Pinpoint the cell where the given text exists, returning its (x, y) midpoint coordinate. 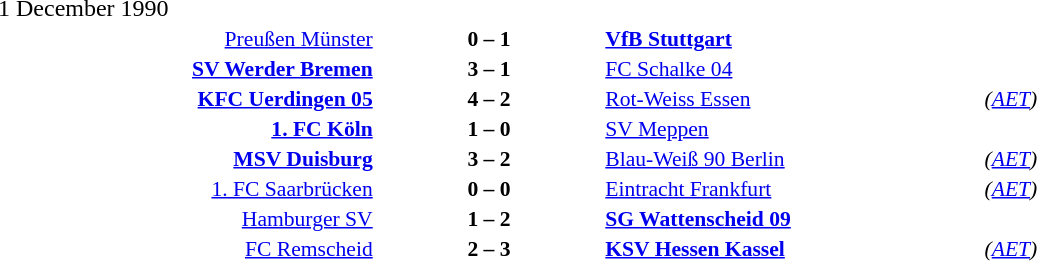
Blau-Weiß 90 Berlin (793, 158)
0 – 0 (490, 188)
Rot-Weiss Essen (793, 98)
SG Wattenscheid 09 (793, 218)
Eintracht Frankfurt (793, 188)
4 – 2 (490, 98)
0 – 1 (490, 38)
SV Meppen (793, 128)
FC Schalke 04 (793, 68)
1 – 2 (490, 218)
3 – 1 (490, 68)
3 – 2 (490, 158)
VfB Stuttgart (793, 38)
1 – 0 (490, 128)
